Provide the [X, Y] coordinate of the cell's center where the given text is located.  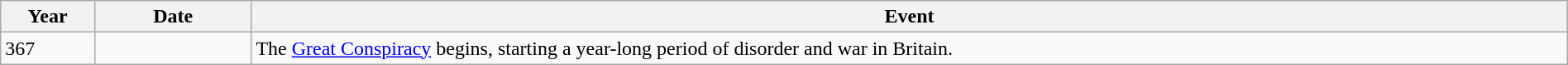
Date [172, 17]
Year [48, 17]
The Great Conspiracy begins, starting a year-long period of disorder and war in Britain. [910, 48]
367 [48, 48]
Event [910, 17]
